Search for the cell housing the specified text and yield its [X, Y] center coordinate. 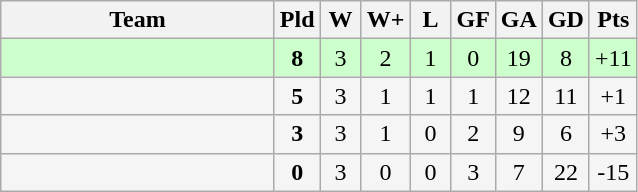
+11 [613, 58]
Pld [297, 20]
Team [138, 20]
GD [566, 20]
7 [518, 172]
19 [518, 58]
22 [566, 172]
+1 [613, 96]
W [340, 20]
W+ [386, 20]
11 [566, 96]
L [430, 20]
6 [566, 134]
GF [473, 20]
+3 [613, 134]
-15 [613, 172]
Pts [613, 20]
12 [518, 96]
GA [518, 20]
9 [518, 134]
5 [297, 96]
